Provide the [x, y] coordinate of the cell's center where the given text is located.  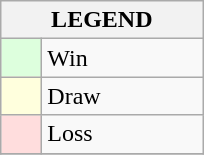
LEGEND [102, 20]
Win [122, 58]
Draw [122, 96]
Loss [122, 134]
